Pinpoint the cell where the given text exists, returning its (X, Y) midpoint coordinate. 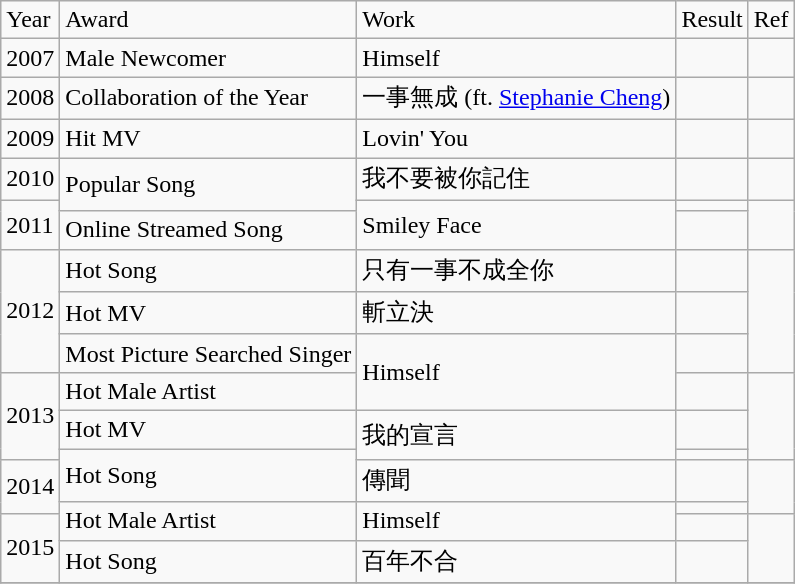
Online Streamed Song (208, 230)
一事無成 (ft. Stephanie Cheng) (516, 98)
2008 (30, 98)
2011 (30, 224)
Lovin' You (516, 138)
Smiley Face (516, 224)
Male Newcomer (208, 58)
2015 (30, 548)
Award (208, 20)
2012 (30, 310)
2007 (30, 58)
傳聞 (516, 482)
2010 (30, 180)
2013 (30, 416)
Popular Song (208, 185)
我的宣言 (516, 434)
Work (516, 20)
百年不合 (516, 562)
2014 (30, 487)
斬立決 (516, 314)
Collaboration of the Year (208, 98)
Result (712, 20)
Hit MV (208, 138)
只有一事不成全你 (516, 270)
2009 (30, 138)
我不要被你記住 (516, 180)
Most Picture Searched Singer (208, 353)
Ref (771, 20)
Year (30, 20)
